From the cell containing the given text, extract its center point as [x, y] coordinate. 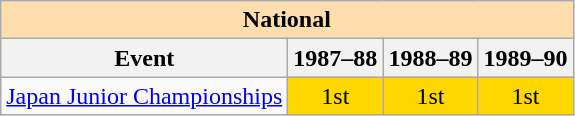
1989–90 [526, 58]
1988–89 [430, 58]
National [287, 20]
Event [144, 58]
Japan Junior Championships [144, 96]
1987–88 [336, 58]
